Detect which cell encompasses the target text, then output its (x, y) center coordinate. 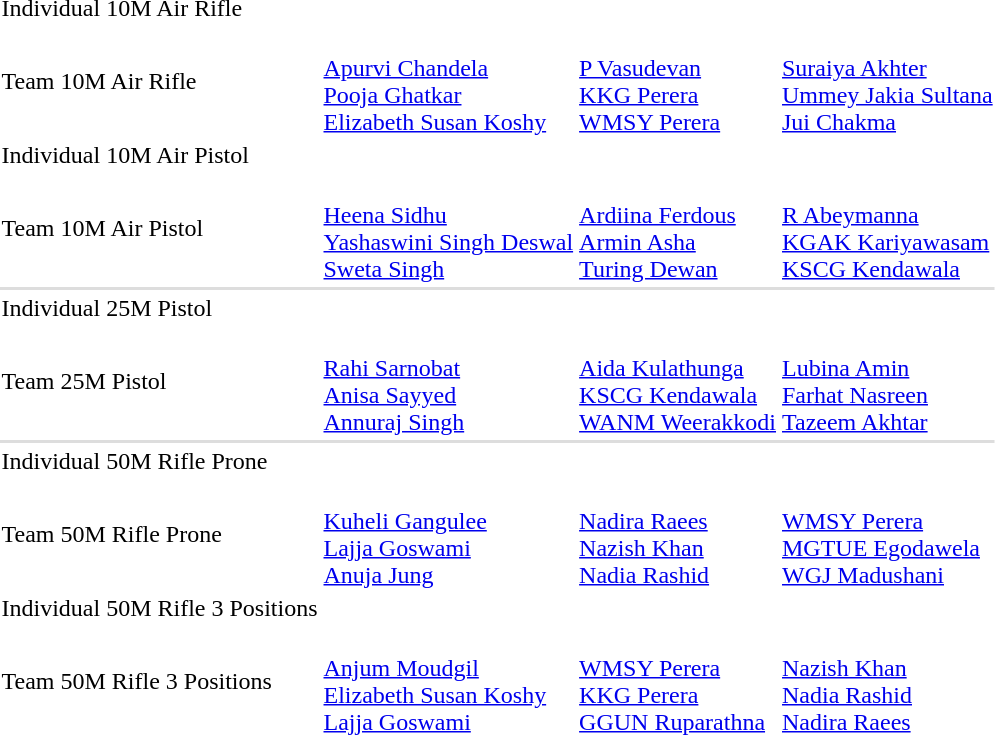
Team 50M Rifle Prone (160, 534)
Heena SidhuYashaswini Singh DeswalSweta Singh (448, 228)
Individual 50M Rifle 3 Positions (160, 608)
Individual 10M Air Pistol (160, 155)
R AbeymannaKGAK KariyawasamKSCG Kendawala (888, 228)
Ardiina FerdousArmin AshaTuring Dewan (678, 228)
Individual 25M Pistol (160, 308)
Rahi SarnobatAnisa SayyedAnnuraj Singh (448, 382)
Nadira RaeesNazish KhanNadia Rashid (678, 534)
P VasudevanKKG PereraWMSY Perera (678, 82)
Team 25M Pistol (160, 382)
Suraiya AkhterUmmey Jakia SultanaJui Chakma (888, 82)
WMSY PereraMGTUE EgodawelaWGJ Madushani (888, 534)
Lubina AminFarhat NasreenTazeem Akhtar (888, 382)
Aida KulathungaKSCG KendawalaWANM Weerakkodi (678, 382)
Team 10M Air Rifle (160, 82)
Apurvi ChandelaPooja GhatkarElizabeth Susan Koshy (448, 82)
Kuheli GanguleeLajja GoswamiAnuja Jung (448, 534)
Team 10M Air Pistol (160, 228)
Individual 50M Rifle Prone (160, 461)
